Return [x, y] of the center of cell containing provided text 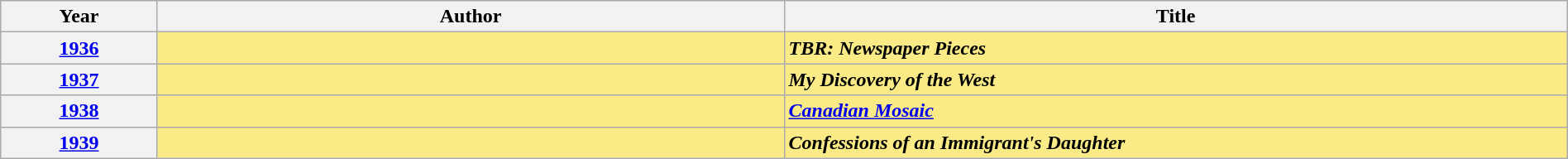
Year [79, 17]
Confessions of an Immigrant's Daughter [1176, 142]
TBR: Newspaper Pieces [1176, 48]
Author [471, 17]
1937 [79, 79]
1936 [79, 48]
Canadian Mosaic [1176, 111]
My Discovery of the West [1176, 79]
1939 [79, 142]
1938 [79, 111]
Title [1176, 17]
